Identify which cell holds the provided text, then report its [x, y] central coordinate. 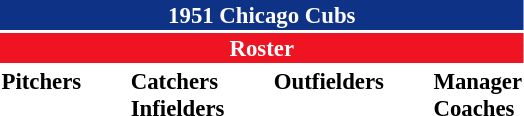
1951 Chicago Cubs [262, 15]
Roster [262, 48]
